Scan for the cell matching the given text and deliver its (X, Y) coordinate at center. 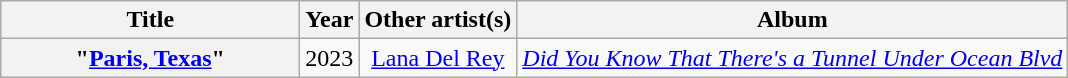
Title (150, 20)
Did You Know That There's a Tunnel Under Ocean Blvd (792, 58)
Year (330, 20)
2023 (330, 58)
Other artist(s) (438, 20)
Album (792, 20)
"Paris, Texas" (150, 58)
Lana Del Rey (438, 58)
